Extract the (X, Y) coordinate from the center of the cell holding the provided text.  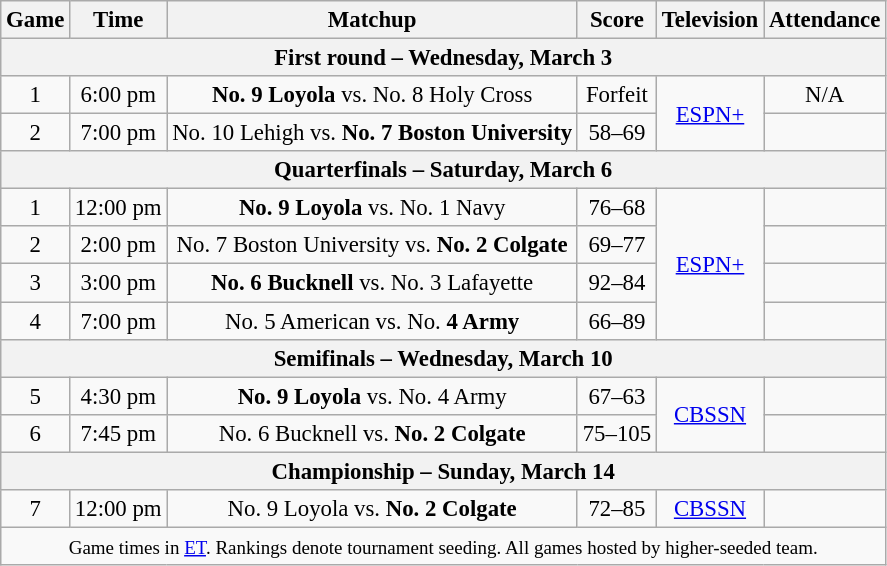
69–77 (616, 245)
72–85 (616, 509)
Time (118, 20)
75–105 (616, 433)
Game (36, 20)
Quarterfinals – Saturday, March 6 (444, 170)
No. 9 Loyola vs. No. 4 Army (372, 396)
No. 10 Lehigh vs. No. 7 Boston University (372, 133)
No. 9 Loyola vs. No. 8 Holy Cross (372, 95)
Semifinals – Wednesday, March 10 (444, 358)
No. 9 Loyola vs. No. 1 Navy (372, 208)
6 (36, 433)
3:00 pm (118, 283)
4:30 pm (118, 396)
Forfeit (616, 95)
66–89 (616, 321)
No. 5 American vs. No. 4 Army (372, 321)
No. 7 Boston University vs. No. 2 Colgate (372, 245)
6:00 pm (118, 95)
67–63 (616, 396)
Game times in ET. Rankings denote tournament seeding. All games hosted by higher-seeded team. (444, 546)
Attendance (825, 20)
No. 9 Loyola vs. No. 2 Colgate (372, 509)
7 (36, 509)
7:45 pm (118, 433)
Television (710, 20)
76–68 (616, 208)
4 (36, 321)
Score (616, 20)
92–84 (616, 283)
58–69 (616, 133)
5 (36, 396)
N/A (825, 95)
No. 6 Bucknell vs. No. 3 Lafayette (372, 283)
Championship – Sunday, March 14 (444, 471)
No. 6 Bucknell vs. No. 2 Colgate (372, 433)
3 (36, 283)
Matchup (372, 20)
2:00 pm (118, 245)
First round – Wednesday, March 3 (444, 58)
